Extract the (x, y) coordinate from the center of the cell holding the provided text.  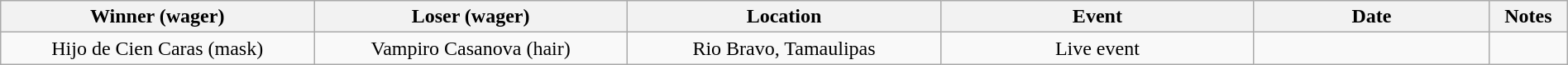
Winner (wager) (157, 17)
Date (1371, 17)
Rio Bravo, Tamaulipas (784, 48)
Live event (1097, 48)
Hijo de Cien Caras (mask) (157, 48)
Event (1097, 17)
Notes (1528, 17)
Vampiro Casanova (hair) (471, 48)
Location (784, 17)
Loser (wager) (471, 17)
